Extract the (x, y) coordinate from the center of the cell holding the provided text.  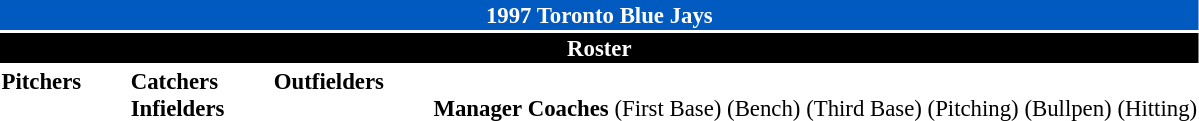
Roster (600, 48)
1997 Toronto Blue Jays (600, 15)
